Determine the (x, y) coordinate at the center of the cell enclosing the given text.  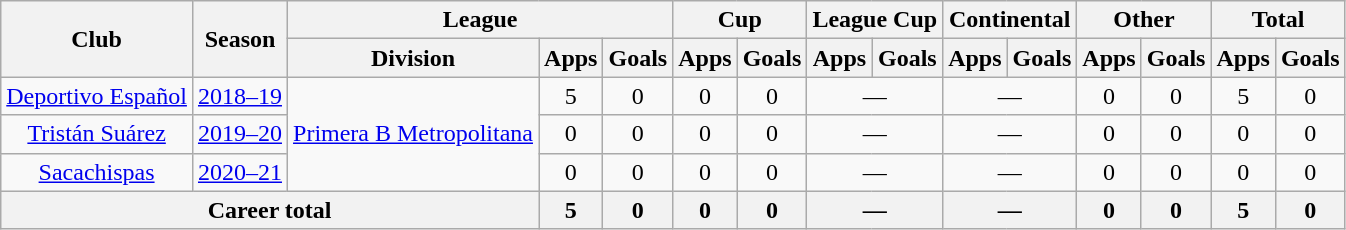
Continental (1010, 20)
Division (414, 58)
Cup (740, 20)
Primera B Metropolitana (414, 134)
Deportivo Español (97, 96)
Club (97, 39)
League Cup (875, 20)
Other (1144, 20)
Total (1278, 20)
Season (240, 39)
Sacachispas (97, 172)
Tristán Suárez (97, 134)
Career total (270, 210)
2020–21 (240, 172)
2018–19 (240, 96)
League (480, 20)
2019–20 (240, 134)
